Output the [x, y] coordinate of the center of the cell containing the given text.  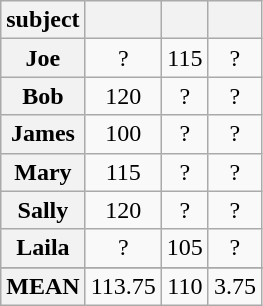
105 [184, 248]
100 [123, 134]
113.75 [123, 286]
Mary [43, 172]
Laila [43, 248]
Bob [43, 96]
Sally [43, 210]
James [43, 134]
MEAN [43, 286]
3.75 [234, 286]
110 [184, 286]
Joe [43, 58]
subject [43, 20]
